Output the [X, Y] coordinate of the center of the cell containing the given text.  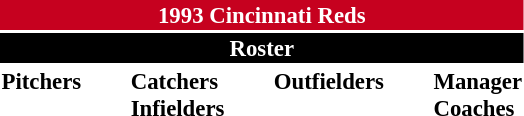
Roster [262, 48]
1993 Cincinnati Reds [262, 15]
